Capture the cell that displays the provided text and extract its (X, Y) central coordinate. 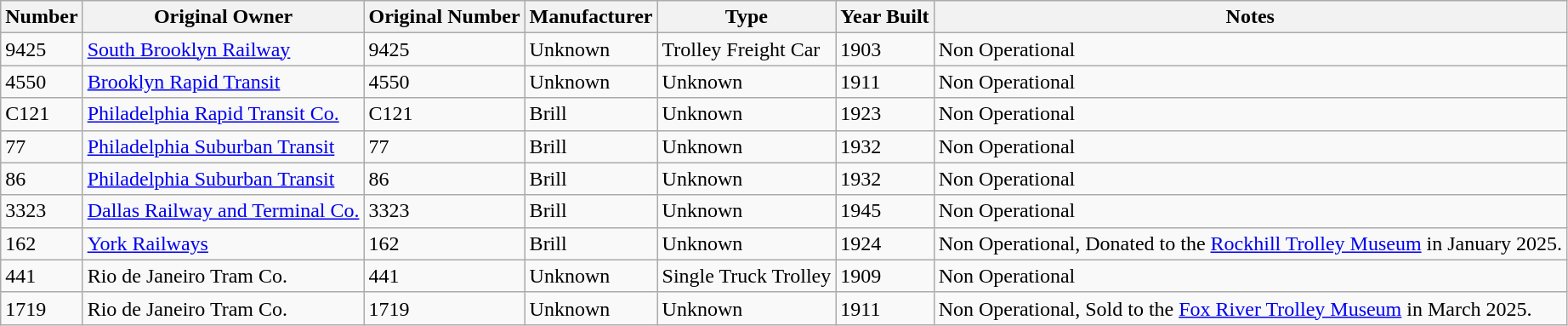
Type (747, 17)
Dallas Railway and Terminal Co. (223, 211)
Number (42, 17)
Single Truck Trolley (747, 276)
1923 (884, 114)
Philadelphia Rapid Transit Co. (223, 114)
1909 (884, 276)
Notes (1250, 17)
Year Built (884, 17)
1945 (884, 211)
Trolley Freight Car (747, 49)
1903 (884, 49)
Non Operational, Donated to the Rockhill Trolley Museum in January 2025. (1250, 243)
Manufacturer (591, 17)
Original Owner (223, 17)
Brooklyn Rapid Transit (223, 82)
Original Number (444, 17)
South Brooklyn Railway (223, 49)
1924 (884, 243)
Non Operational, Sold to the Fox River Trolley Museum in March 2025. (1250, 308)
York Railways (223, 243)
